Find where the given text appears and provide that cell's center as [X, Y] coordinate. 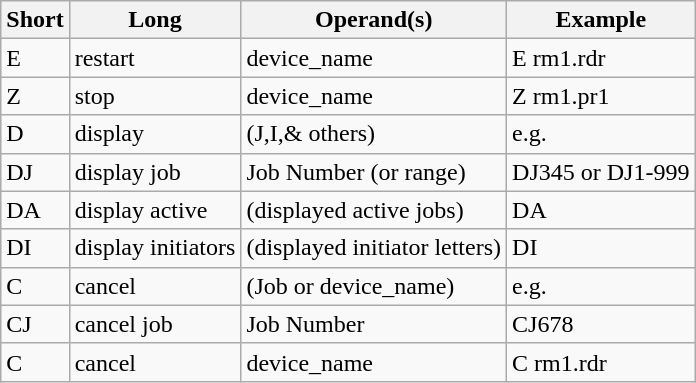
Example [601, 20]
(J,I,& others) [374, 134]
D [35, 134]
Operand(s) [374, 20]
Short [35, 20]
cancel job [155, 324]
E rm1.rdr [601, 58]
Z rm1.pr1 [601, 96]
C rm1.rdr [601, 362]
E [35, 58]
Z [35, 96]
Job Number [374, 324]
(displayed active jobs) [374, 210]
Job Number (or range) [374, 172]
DJ345 or DJ1-999 [601, 172]
display active [155, 210]
display initiators [155, 248]
(displayed initiator letters) [374, 248]
display job [155, 172]
Long [155, 20]
stop [155, 96]
DJ [35, 172]
display [155, 134]
(Job or device_name) [374, 286]
restart [155, 58]
CJ [35, 324]
CJ678 [601, 324]
